Output the (x, y) coordinate of the center of the cell containing the given text.  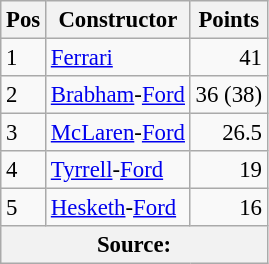
1 (24, 58)
Hesketh-Ford (118, 208)
3 (24, 133)
Pos (24, 20)
Brabham-Ford (118, 95)
4 (24, 170)
McLaren-Ford (118, 133)
16 (228, 208)
Ferrari (118, 58)
41 (228, 58)
Source: (134, 245)
19 (228, 170)
Points (228, 20)
5 (24, 208)
36 (38) (228, 95)
26.5 (228, 133)
Constructor (118, 20)
Tyrrell-Ford (118, 170)
2 (24, 95)
